For the text-containing cell, return its midpoint in (x, y) coordinate format. 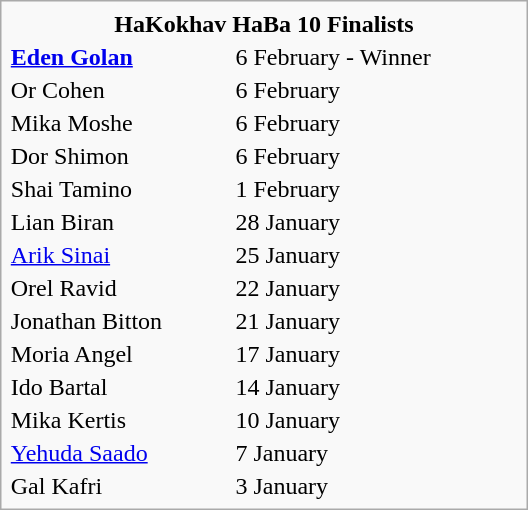
6 February - Winner (376, 57)
Or Cohen (120, 90)
Orel Ravid (120, 288)
Moria Angel (120, 354)
3 January (376, 486)
Eden Golan (120, 57)
Yehuda Saado (120, 453)
Arik Sinai (120, 255)
HaKokhav HaBa 10 Finalists (264, 24)
Ido Bartal (120, 387)
Gal Kafri (120, 486)
25 January (376, 255)
1 February (376, 189)
22 January (376, 288)
28 January (376, 222)
17 January (376, 354)
Mika Moshe (120, 123)
Shai Tamino (120, 189)
Jonathan Bitton (120, 321)
Lian Biran (120, 222)
7 January (376, 453)
Mika Kertis (120, 420)
Dor Shimon (120, 156)
21 January (376, 321)
14 January (376, 387)
10 January (376, 420)
